Scan for the cell matching the given text and deliver its (X, Y) coordinate at center. 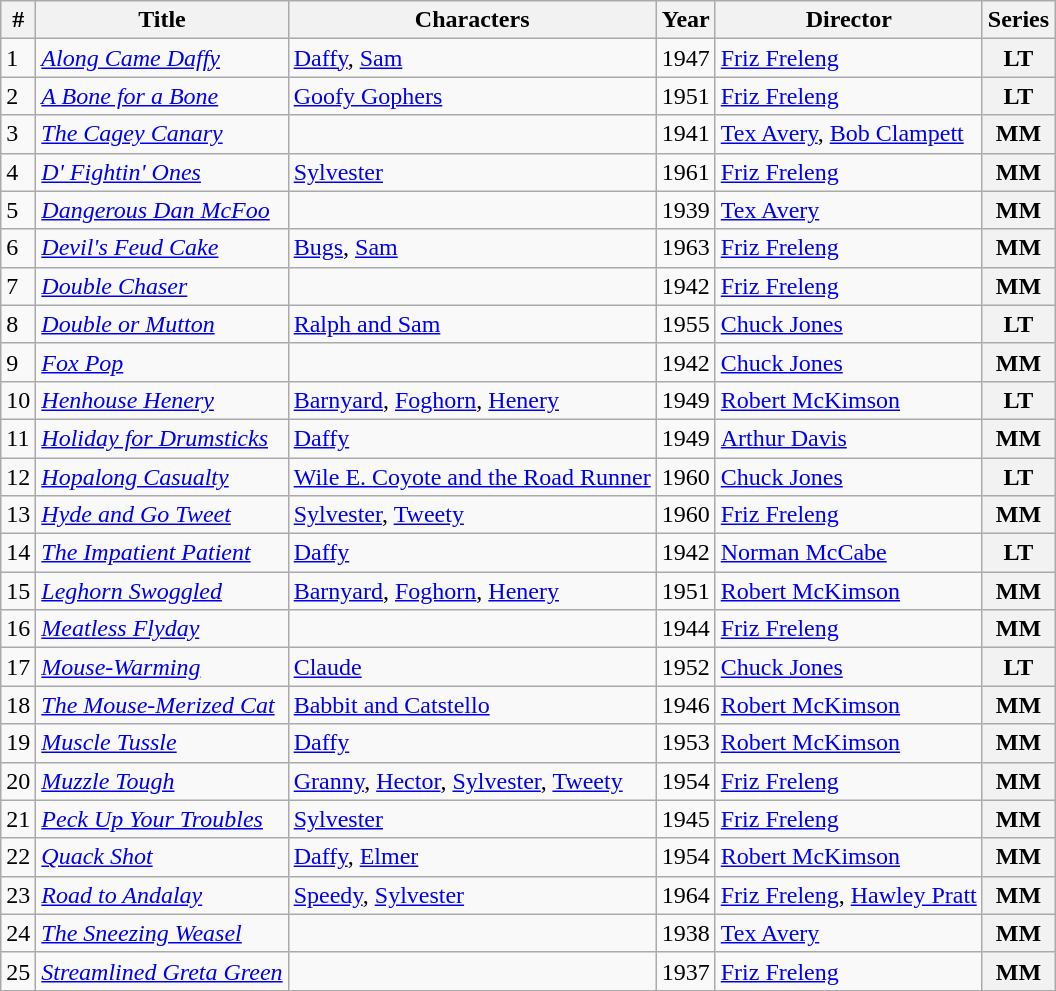
A Bone for a Bone (162, 96)
1944 (686, 629)
1939 (686, 210)
3 (18, 134)
The Mouse-Merized Cat (162, 705)
Muzzle Tough (162, 781)
5 (18, 210)
Henhouse Henery (162, 400)
14 (18, 553)
10 (18, 400)
Daffy, Sam (472, 58)
24 (18, 933)
The Cagey Canary (162, 134)
1964 (686, 895)
Daffy, Elmer (472, 857)
Norman McCabe (848, 553)
Sylvester, Tweety (472, 515)
1963 (686, 248)
1937 (686, 971)
Ralph and Sam (472, 324)
Quack Shot (162, 857)
9 (18, 362)
Double Chaser (162, 286)
Year (686, 20)
Mouse-Warming (162, 667)
11 (18, 438)
Tex Avery, Bob Clampett (848, 134)
Hopalong Casualty (162, 477)
21 (18, 819)
7 (18, 286)
15 (18, 591)
D' Fightin' Ones (162, 172)
1938 (686, 933)
18 (18, 705)
Arthur Davis (848, 438)
25 (18, 971)
Director (848, 20)
13 (18, 515)
Granny, Hector, Sylvester, Tweety (472, 781)
Babbit and Catstello (472, 705)
2 (18, 96)
Title (162, 20)
Bugs, Sam (472, 248)
Meatless Flyday (162, 629)
17 (18, 667)
Wile E. Coyote and the Road Runner (472, 477)
Claude (472, 667)
Dangerous Dan McFoo (162, 210)
19 (18, 743)
Goofy Gophers (472, 96)
1 (18, 58)
Peck Up Your Troubles (162, 819)
1947 (686, 58)
1941 (686, 134)
20 (18, 781)
6 (18, 248)
1953 (686, 743)
1945 (686, 819)
1946 (686, 705)
Series (1018, 20)
Friz Freleng, Hawley Pratt (848, 895)
The Sneezing Weasel (162, 933)
Streamlined Greta Green (162, 971)
# (18, 20)
Speedy, Sylvester (472, 895)
1961 (686, 172)
Holiday for Drumsticks (162, 438)
Leghorn Swoggled (162, 591)
1955 (686, 324)
1952 (686, 667)
Road to Andalay (162, 895)
Double or Mutton (162, 324)
Fox Pop (162, 362)
Characters (472, 20)
8 (18, 324)
4 (18, 172)
16 (18, 629)
23 (18, 895)
Muscle Tussle (162, 743)
Devil's Feud Cake (162, 248)
The Impatient Patient (162, 553)
22 (18, 857)
Along Came Daffy (162, 58)
12 (18, 477)
Hyde and Go Tweet (162, 515)
